Detect which cell encompasses the target text, then output its [X, Y] center coordinate. 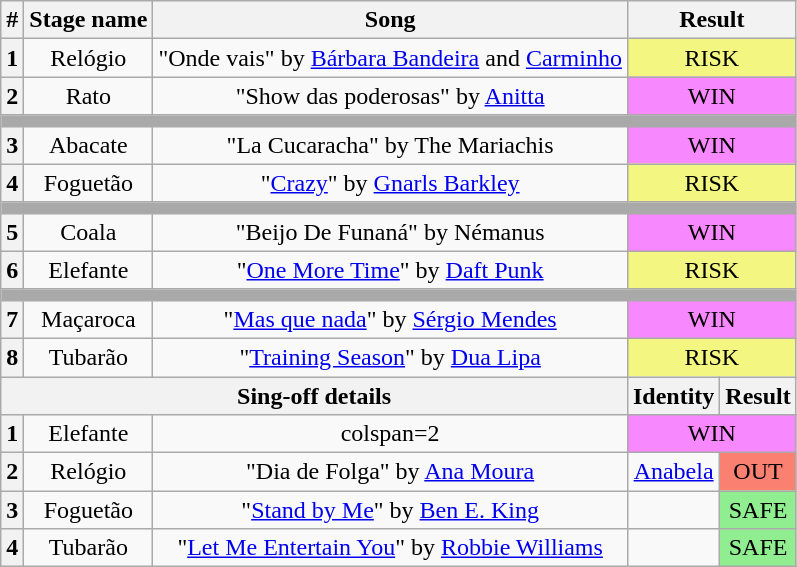
"One More Time" by Daft Punk [390, 270]
"Let Me Entertain You" by Robbie Williams [390, 548]
Sing-off details [314, 395]
"Stand by Me" by Ben E. King [390, 510]
Rato [88, 96]
"Show das poderosas" by Anitta [390, 96]
"Beijo De Funaná" by Némanus [390, 232]
Song [390, 20]
8 [12, 357]
# [12, 20]
"Training Season" by Dua Lipa [390, 357]
Anabela [673, 472]
"Dia de Folga" by Ana Moura [390, 472]
"La Cucaracha" by The Mariachis [390, 145]
"Crazy" by Gnarls Barkley [390, 183]
Coala [88, 232]
"Mas que nada" by Sérgio Mendes [390, 319]
Abacate [88, 145]
Maçaroca [88, 319]
Identity [673, 395]
Stage name [88, 20]
OUT [758, 472]
colspan=2 [390, 434]
6 [12, 270]
5 [12, 232]
7 [12, 319]
"Onde vais" by Bárbara Bandeira and Carminho [390, 58]
